Pinpoint the cell where the given text exists, returning its [x, y] midpoint coordinate. 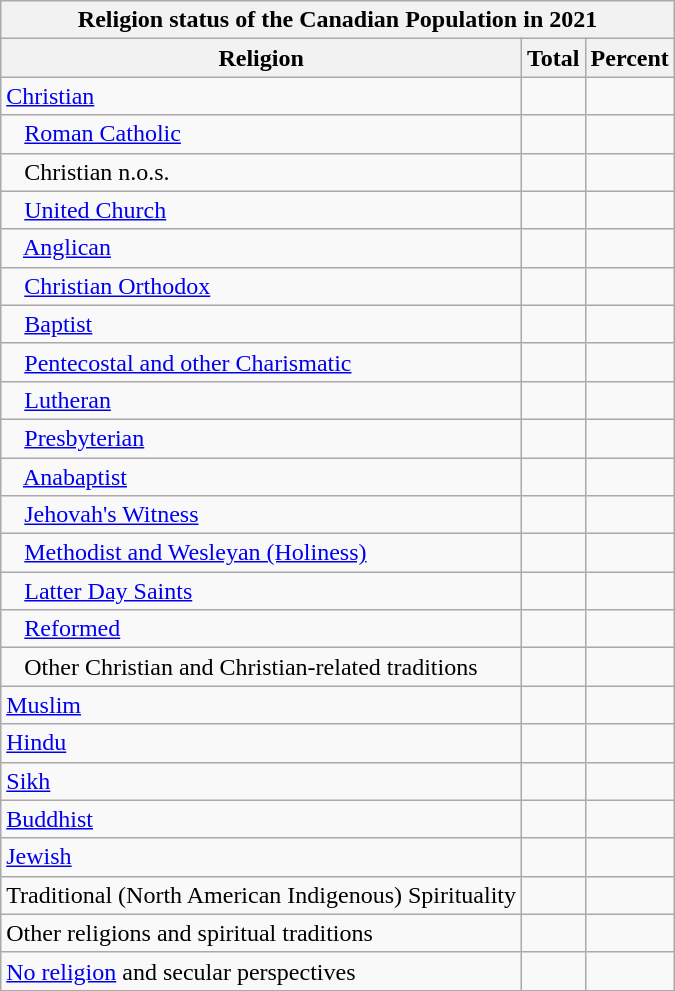
Reformed [262, 629]
Baptist [262, 324]
Total [554, 58]
Percent [630, 58]
Buddhist [262, 819]
Christian [262, 96]
Lutheran [262, 400]
Religion [262, 58]
Traditional (North American Indigenous) Spirituality [262, 895]
Jewish [262, 857]
Hindu [262, 743]
United Church [262, 210]
Pentecostal and other Charismatic [262, 362]
Roman Catholic [262, 134]
Sikh [262, 781]
Presbyterian [262, 438]
Religion status of the Canadian Population in 2021 [338, 20]
Christian n.o.s. [262, 172]
Other Christian and Christian-related traditions [262, 667]
No religion and secular perspectives [262, 971]
Anglican [262, 248]
Anabaptist [262, 477]
Jehovah's Witness [262, 515]
Methodist and Wesleyan (Holiness) [262, 553]
Muslim [262, 705]
Other religions and spiritual traditions [262, 933]
Christian Orthodox [262, 286]
Latter Day Saints [262, 591]
